Search for the cell housing the specified text and yield its (X, Y) center coordinate. 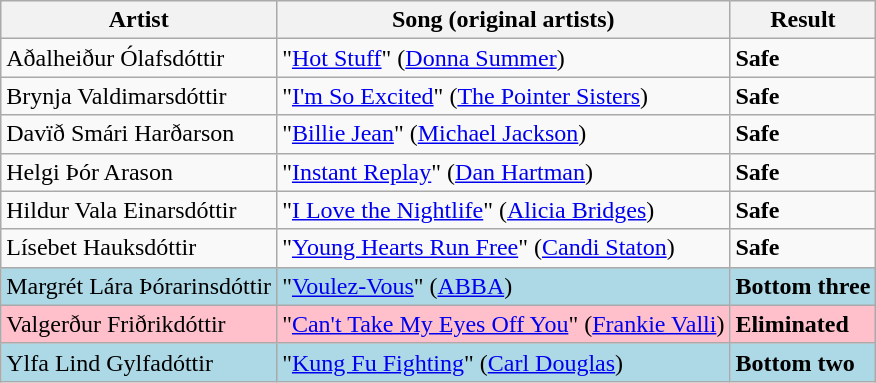
"Voulez-Vous" (ABBA) (504, 286)
Aðalheiður Ólafsdóttir (139, 58)
Bottom two (803, 362)
Margrét Lára Þórarinsdóttir (139, 286)
Artist (139, 20)
Song (original artists) (504, 20)
Helgi Þór Arason (139, 172)
"Billie Jean" (Michael Jackson) (504, 134)
"I Love the Nightlife" (Alicia Bridges) (504, 210)
Hildur Vala Einarsdóttir (139, 210)
"I'm So Excited" (The Pointer Sisters) (504, 96)
"Hot Stuff" (Donna Summer) (504, 58)
Brynja Valdimarsdóttir (139, 96)
Bottom three (803, 286)
Lísebet Hauksdóttir (139, 248)
"Kung Fu Fighting" (Carl Douglas) (504, 362)
Davïð Smári Harðarson (139, 134)
"Instant Replay" (Dan Hartman) (504, 172)
"Can't Take My Eyes Off You" (Frankie Valli) (504, 324)
Eliminated (803, 324)
Valgerður Friðrikdóttir (139, 324)
Result (803, 20)
Ylfa Lind Gylfadóttir (139, 362)
"Young Hearts Run Free" (Candi Staton) (504, 248)
